Capture the cell that displays the provided text and extract its (x, y) central coordinate. 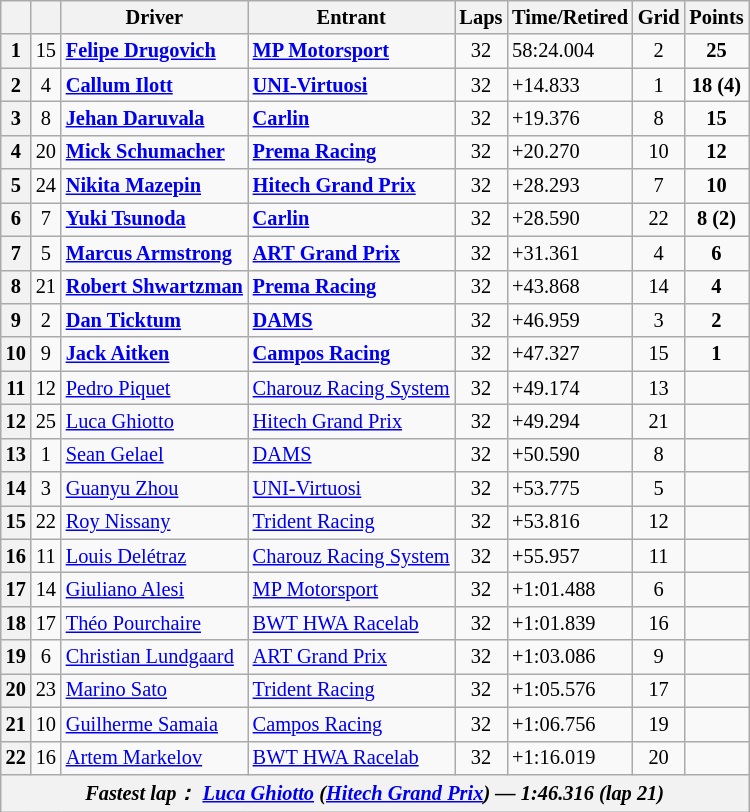
+1:06.756 (570, 724)
18 (4) (716, 85)
Fastest lap： Luca Ghiotto (Hitech Grand Prix) — 1:46.316 (lap 21) (375, 792)
Giuliano Alesi (154, 589)
+47.327 (570, 354)
18 (16, 623)
+1:01.839 (570, 623)
+46.959 (570, 320)
Yuki Tsunoda (154, 219)
+31.361 (570, 253)
+50.590 (570, 455)
Sean Gelael (154, 455)
Louis Delétraz (154, 556)
Mick Schumacher (154, 152)
+43.868 (570, 287)
Jack Aitken (154, 354)
Laps (482, 17)
Artem Markelov (154, 758)
+1:01.488 (570, 589)
Nikita Mazepin (154, 186)
Callum Ilott (154, 85)
Pedro Piquet (154, 388)
+49.174 (570, 388)
Roy Nissany (154, 522)
+28.590 (570, 219)
+20.270 (570, 152)
+28.293 (570, 186)
Grid (659, 17)
+53.816 (570, 522)
+1:16.019 (570, 758)
Théo Pourchaire (154, 623)
Luca Ghiotto (154, 421)
24 (46, 186)
Marcus Armstrong (154, 253)
Time/Retired (570, 17)
+53.775 (570, 489)
Felipe Drugovich (154, 51)
Points (716, 17)
Marino Sato (154, 690)
Guanyu Zhou (154, 489)
Driver (154, 17)
23 (46, 690)
8 (2) (716, 219)
Dan Ticktum (154, 320)
+19.376 (570, 118)
+55.957 (570, 556)
Entrant (352, 17)
Jehan Daruvala (154, 118)
58:24.004 (570, 51)
Christian Lundgaard (154, 657)
+49.294 (570, 421)
Guilherme Samaia (154, 724)
+1:05.576 (570, 690)
+14.833 (570, 85)
Robert Shwartzman (154, 287)
+1:03.086 (570, 657)
